Find where the given text appears and provide that cell's center as (x, y) coordinate. 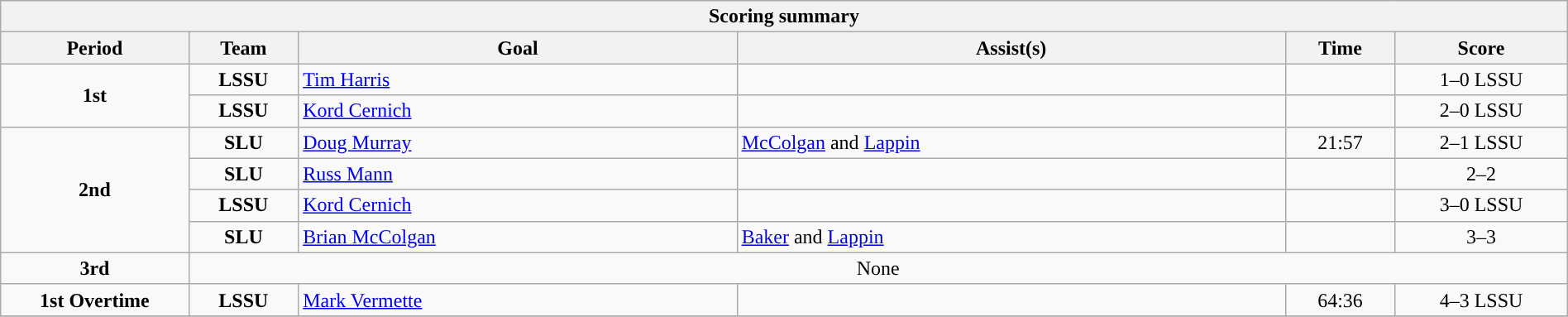
Goal (518, 48)
2nd (94, 190)
Scoring summary (784, 17)
3–3 (1481, 237)
None (878, 268)
Mark Vermette (518, 300)
Tim Harris (518, 79)
Time (1340, 48)
4–3 LSSU (1481, 300)
McColgan and Lappin (1011, 142)
1st (94, 95)
Score (1481, 48)
Assist(s) (1011, 48)
64:36 (1340, 300)
1–0 LSSU (1481, 79)
Baker and Lappin (1011, 237)
Period (94, 48)
1st Overtime (94, 300)
Brian McColgan (518, 237)
Team (243, 48)
2–0 LSSU (1481, 111)
3rd (94, 268)
21:57 (1340, 142)
Doug Murray (518, 142)
2–2 (1481, 174)
Russ Mann (518, 174)
3–0 LSSU (1481, 205)
2–1 LSSU (1481, 142)
